Return the (X, Y) coordinate for the center point of the cell that contains the specified text.  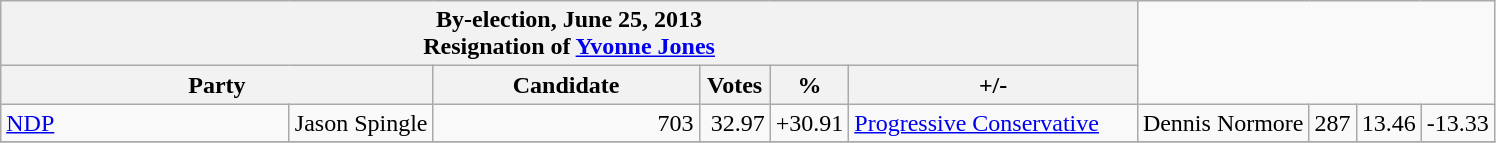
Candidate (566, 85)
287 (1332, 123)
NDP (146, 123)
-13.33 (1458, 123)
13.46 (1388, 123)
Votes (734, 85)
703 (566, 123)
+/- (994, 85)
Progressive Conservative (994, 123)
Party (217, 85)
+30.91 (810, 123)
Jason Spingle (361, 123)
32.97 (734, 123)
By-election, June 25, 2013Resignation of Yvonne Jones (570, 34)
% (810, 85)
Dennis Normore (1223, 123)
